Determine the [x, y] coordinate at the center of the cell enclosing the given text.  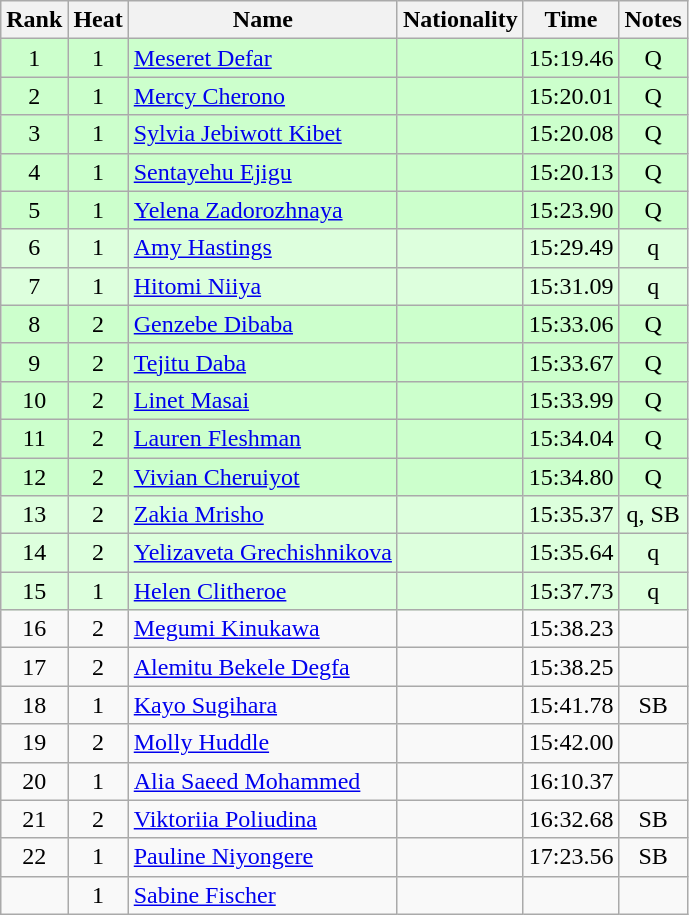
Rank [34, 20]
15:38.23 [571, 629]
15:41.78 [571, 705]
12 [34, 477]
15:38.25 [571, 667]
Kayo Sugihara [262, 705]
20 [34, 781]
15:34.80 [571, 477]
15:35.37 [571, 515]
15:42.00 [571, 743]
Mercy Cherono [262, 96]
15:37.73 [571, 591]
Megumi Kinukawa [262, 629]
17:23.56 [571, 857]
Tejitu Daba [262, 362]
q, SB [653, 515]
15:35.64 [571, 553]
Genzebe Dibaba [262, 324]
Helen Clitheroe [262, 591]
Sylvia Jebiwott Kibet [262, 134]
Sabine Fischer [262, 895]
Alia Saeed Mohammed [262, 781]
16 [34, 629]
Vivian Cheruiyot [262, 477]
8 [34, 324]
15:23.90 [571, 210]
15 [34, 591]
13 [34, 515]
15:29.49 [571, 248]
Yelizaveta Grechishnikova [262, 553]
Viktoriia Poliudina [262, 819]
10 [34, 400]
19 [34, 743]
22 [34, 857]
Heat [98, 20]
15:33.99 [571, 400]
Zakia Mrisho [262, 515]
Lauren Fleshman [262, 438]
15:33.06 [571, 324]
Hitomi Niiya [262, 286]
Pauline Niyongere [262, 857]
15:20.01 [571, 96]
Name [262, 20]
15:20.08 [571, 134]
16:32.68 [571, 819]
11 [34, 438]
Notes [653, 20]
7 [34, 286]
21 [34, 819]
Nationality [460, 20]
Time [571, 20]
4 [34, 172]
15:20.13 [571, 172]
15:31.09 [571, 286]
15:34.04 [571, 438]
3 [34, 134]
Linet Masai [262, 400]
Alemitu Bekele Degfa [262, 667]
Sentayehu Ejigu [262, 172]
Meseret Defar [262, 58]
Molly Huddle [262, 743]
6 [34, 248]
15:33.67 [571, 362]
16:10.37 [571, 781]
15:19.46 [571, 58]
Yelena Zadorozhnaya [262, 210]
14 [34, 553]
9 [34, 362]
18 [34, 705]
Amy Hastings [262, 248]
17 [34, 667]
5 [34, 210]
